Locate the cell with the specified text and output its (x, y) center coordinate. 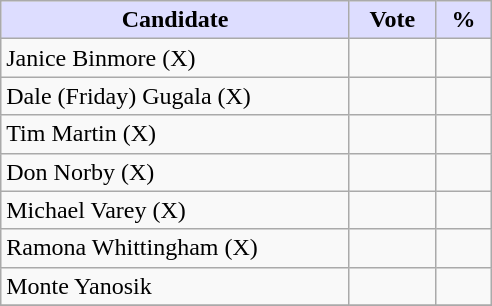
Ramona Whittingham (X) (176, 248)
Monte Yanosik (176, 286)
Janice Binmore (X) (176, 58)
Michael Varey (X) (176, 210)
Candidate (176, 20)
Don Norby (X) (176, 172)
% (463, 20)
Tim Martin (X) (176, 134)
Dale (Friday) Gugala (X) (176, 96)
Vote (392, 20)
